Scan for the cell matching the given text and deliver its (x, y) coordinate at center. 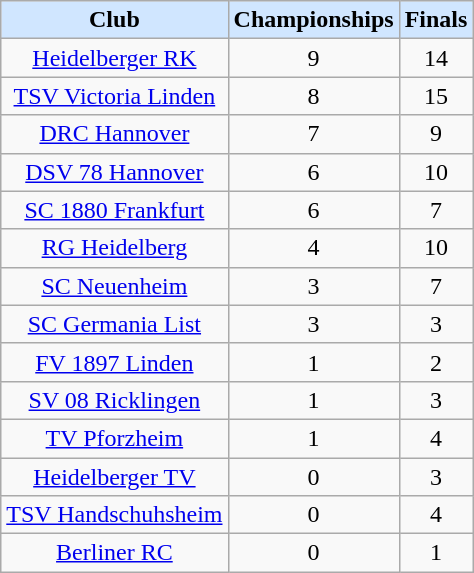
TV Pforzheim (114, 438)
15 (436, 96)
Berliner RC (114, 553)
DRC Hannover (114, 134)
Heidelberger RK (114, 58)
SV 08 Ricklingen (114, 400)
Heidelberger TV (114, 477)
DSV 78 Hannover (114, 172)
2 (436, 362)
TSV Victoria Linden (114, 96)
TSV Handschuhsheim (114, 515)
Club (114, 20)
SC 1880 Frankfurt (114, 210)
RG Heidelberg (114, 248)
8 (314, 96)
Championships (314, 20)
SC Neuenheim (114, 286)
SC Germania List (114, 324)
FV 1897 Linden (114, 362)
Finals (436, 20)
14 (436, 58)
